Capture the cell that displays the provided text and extract its (X, Y) central coordinate. 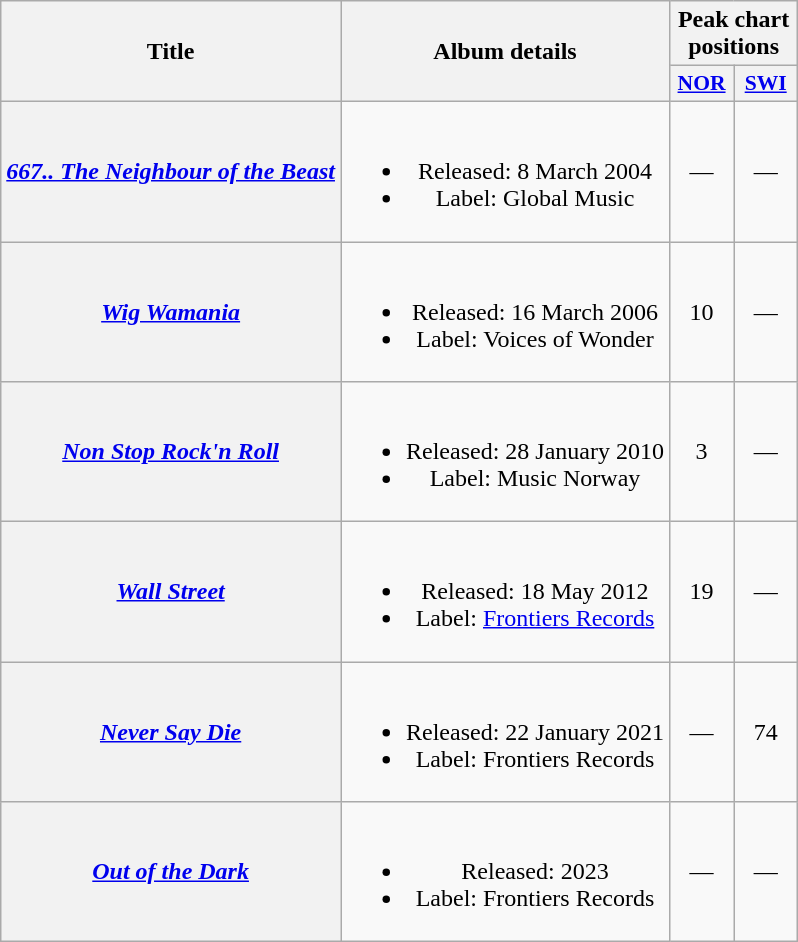
19 (701, 592)
Album details (504, 52)
74 (766, 732)
Released: 22 January 2021Label: Frontiers Records (504, 732)
Non Stop Rock'n Roll (171, 452)
Released: 28 January 2010Label: Music Norway (504, 452)
Wall Street (171, 592)
Out of the Dark (171, 872)
3 (701, 452)
Released: 8 March 2004Label: Global Music (504, 171)
Never Say Die (171, 732)
SWI (766, 84)
Title (171, 52)
667.. The Neighbour of the Beast (171, 171)
10 (701, 312)
Peak chart positions (733, 34)
Released: 16 March 2006Label: Voices of Wonder (504, 312)
Wig Wamania (171, 312)
Released: 18 May 2012Label: Frontiers Records (504, 592)
NOR (701, 84)
Released: 2023Label: Frontiers Records (504, 872)
